Scan for the cell matching the given text and deliver its (X, Y) coordinate at center. 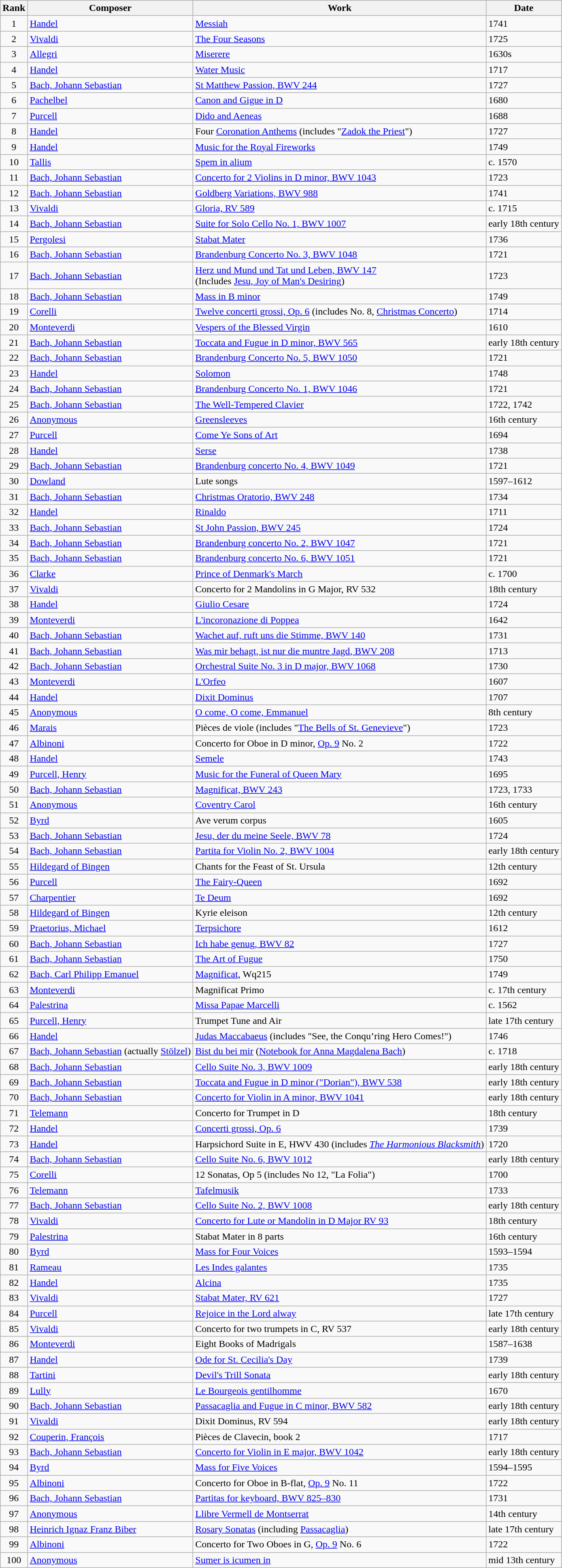
Ich habe genug, BWV 82 (340, 944)
Tartini (110, 1375)
18 (14, 296)
Partitas for keyboard, BWV 825–830 (340, 1498)
Toccata and Fugue in D minor ("Dorian"), BWV 538 (340, 1082)
O come, O come, Emmanuel (340, 713)
Four Coronation Anthems (includes "Zadok the Priest") (340, 131)
48 (14, 759)
Pièces de viole (includes "The Bells of St. Genevieve") (340, 728)
Brandenburg concerto No. 4, BWV 1049 (340, 466)
Sumer is icumen in (340, 1560)
72 (14, 1128)
14th century (524, 1514)
Was mir behagt, ist nur die muntre Jagd, BWV 208 (340, 651)
41 (14, 651)
Gloria, RV 589 (340, 208)
44 (14, 697)
71 (14, 1113)
Magnificat, Wq215 (340, 974)
53 (14, 836)
Concerto for Trumpet in D (340, 1113)
91 (14, 1421)
Marais (110, 728)
81 (14, 1267)
1746 (524, 1036)
47 (14, 743)
Wachet auf, ruft uns die Stimme, BWV 140 (340, 635)
66 (14, 1036)
Rosary Sonatas (including Passacaglia) (340, 1529)
Rinaldo (340, 512)
Coventry Carol (340, 805)
15 (14, 239)
27 (14, 435)
77 (14, 1206)
Brandenburg Concerto No. 3, BWV 1048 (340, 255)
22 (14, 358)
Allegri (110, 54)
c. 1562 (524, 1005)
31 (14, 497)
1694 (524, 435)
2 (14, 39)
1610 (524, 327)
Concerto for Two Oboes in G, Op. 9 No. 6 (340, 1545)
1642 (524, 620)
1743 (524, 759)
1750 (524, 959)
1 (14, 23)
10 (14, 162)
1748 (524, 373)
87 (14, 1360)
1587–1638 (524, 1344)
9 (14, 147)
Canon and Gigue in D (340, 100)
84 (14, 1313)
Charpentier (110, 897)
6 (14, 100)
14 (14, 224)
Lute songs (340, 481)
20 (14, 327)
1725 (524, 39)
85 (14, 1329)
1593–1594 (524, 1252)
45 (14, 713)
Mass for Five Voices (340, 1468)
Praetorius, Michael (110, 928)
Water Music (340, 70)
Le Bourgeois gentilhomme (340, 1390)
Ode for St. Cecilia's Day (340, 1360)
c. 1700 (524, 574)
1734 (524, 497)
Vespers of the Blessed Virgin (340, 327)
3 (14, 54)
Work (340, 8)
Partita for Violin No. 2, BWV 1004 (340, 851)
Rejoice in the Lord alway (340, 1313)
Te Deum (340, 897)
Concerto for Violin in A minor, BWV 1041 (340, 1098)
83 (14, 1298)
61 (14, 959)
33 (14, 528)
Dido and Aeneas (340, 116)
62 (14, 974)
Trumpet Tune and Air (340, 1021)
Orchestral Suite No. 3 in D major, BWV 1068 (340, 666)
1700 (524, 1174)
The Well-Tempered Clavier (340, 404)
64 (14, 1005)
Concerto for 2 Mandolins in G Major, RV 532 (340, 589)
Les Indes galantes (340, 1267)
Concerto for two trumpets in C, RV 537 (340, 1329)
Prince of Denmark's March (340, 574)
Brandenburg Concerto No. 1, BWV 1046 (340, 389)
68 (14, 1067)
Miserere (340, 54)
The Fairy-Queen (340, 882)
1597–1612 (524, 481)
Come Ye Sons of Art (340, 435)
100 (14, 1560)
Composer (110, 8)
Concerto for Oboe in D minor, Op. 9 No. 2 (340, 743)
34 (14, 543)
Eight Books of Madrigals (340, 1344)
c. 17th century (524, 990)
The Four Seasons (340, 39)
mid 13th century (524, 1560)
28 (14, 451)
Lully (110, 1390)
1607 (524, 681)
Magnificat Primo (340, 990)
Cello Suite No. 6, BWV 1012 (340, 1159)
Brandenburg concerto No. 6, BWV 1051 (340, 558)
St Matthew Passion, BWV 244 (340, 85)
Concerto for 2 Violins in D minor, BWV 1043 (340, 177)
Alcina (340, 1283)
99 (14, 1545)
Pergolesi (110, 239)
56 (14, 882)
4 (14, 70)
Stabat Mater (340, 239)
Dowland (110, 481)
13 (14, 208)
Devil's Trill Sonata (340, 1375)
25 (14, 404)
Chants for the Feast of St. Ursula (340, 866)
54 (14, 851)
Bach, Carl Philipp Emanuel (110, 974)
Semele (340, 759)
Cello Suite No. 3, BWV 1009 (340, 1067)
52 (14, 820)
L'incoronazione di Poppea (340, 620)
Suite for Solo Cello No. 1, BWV 1007 (340, 224)
30 (14, 481)
37 (14, 589)
c. 1570 (524, 162)
St John Passion, BWV 245 (340, 528)
29 (14, 466)
80 (14, 1252)
1695 (524, 774)
Missa Papae Marcelli (340, 1005)
Clarke (110, 574)
Couperin, François (110, 1437)
94 (14, 1468)
Harpsichord Suite in E, HWV 430 (includes The Harmonious Blacksmith) (340, 1144)
35 (14, 558)
Passacaglia and Fugue in C minor, BWV 582 (340, 1406)
1680 (524, 100)
1722, 1742 (524, 404)
86 (14, 1344)
Heinrich Ignaz Franz Biber (110, 1529)
16 (14, 255)
Ave verum corpus (340, 820)
Giulio Cesare (340, 604)
8th century (524, 713)
90 (14, 1406)
50 (14, 789)
1713 (524, 651)
Judas Maccabaeus (includes "See, the Conqu’ring Hero Comes!") (340, 1036)
8 (14, 131)
Mass for Four Voices (340, 1252)
Serse (340, 451)
69 (14, 1082)
97 (14, 1514)
Bist du bei mir (Notebook for Anna Magdalena Bach) (340, 1051)
Concerto for Oboe in B-flat, Op. 9 No. 11 (340, 1483)
24 (14, 389)
Toccata and Fugue in D minor, BWV 565 (340, 343)
49 (14, 774)
40 (14, 635)
5 (14, 85)
55 (14, 866)
Mass in B minor (340, 296)
23 (14, 373)
78 (14, 1221)
21 (14, 343)
39 (14, 620)
1733 (524, 1190)
89 (14, 1390)
88 (14, 1375)
c. 1718 (524, 1051)
Solomon (340, 373)
19 (14, 312)
51 (14, 805)
Greensleeves (340, 419)
11 (14, 177)
1730 (524, 666)
67 (14, 1051)
1594–1595 (524, 1468)
Date (524, 8)
38 (14, 604)
Twelve concerti grossi, Op. 6 (includes No. 8, Christmas Concerto) (340, 312)
Jesu, der du meine Seele, BWV 78 (340, 836)
Music for the Funeral of Queen Mary (340, 774)
98 (14, 1529)
Messiah (340, 23)
1605 (524, 820)
75 (14, 1174)
Tafelmusik (340, 1190)
26 (14, 419)
The Art of Fugue (340, 959)
Llibre Vermell de Montserrat (340, 1514)
Kyrie eleison (340, 913)
73 (14, 1144)
c. 1715 (524, 208)
95 (14, 1483)
Magnificat, BWV 243 (340, 789)
1738 (524, 451)
1630s (524, 54)
7 (14, 116)
1707 (524, 697)
96 (14, 1498)
76 (14, 1190)
Dixit Dominus (340, 697)
42 (14, 666)
57 (14, 897)
Music for the Royal Fireworks (340, 147)
43 (14, 681)
Dixit Dominus, RV 594 (340, 1421)
Tallis (110, 162)
92 (14, 1437)
12 (14, 193)
58 (14, 913)
Stabat Mater, RV 621 (340, 1298)
Rameau (110, 1267)
L'Orfeo (340, 681)
70 (14, 1098)
Brandenburg Concerto No. 5, BWV 1050 (340, 358)
1612 (524, 928)
32 (14, 512)
Concerto for Violin in E major, BWV 1042 (340, 1452)
1736 (524, 239)
Christmas Oratorio, BWV 248 (340, 497)
1714 (524, 312)
59 (14, 928)
Stabat Mater in 8 parts (340, 1236)
65 (14, 1021)
Spem in alium (340, 162)
82 (14, 1283)
63 (14, 990)
Pachelbel (110, 100)
1711 (524, 512)
46 (14, 728)
Terpsichore (340, 928)
Pièces de Clavecin, book 2 (340, 1437)
93 (14, 1452)
79 (14, 1236)
1670 (524, 1390)
12 Sonatas, Op 5 (includes No 12, "La Folia") (340, 1174)
Cello Suite No. 2, BWV 1008 (340, 1206)
Herz und Mund und Tat und Leben, BWV 147(Includes Jesu, Joy of Man's Desiring) (340, 275)
Concerti grossi, Op. 6 (340, 1128)
Brandenburg concerto No. 2, BWV 1047 (340, 543)
Concerto for Lute or Mandolin in D Major RV 93 (340, 1221)
74 (14, 1159)
Bach, Johann Sebastian (actually Stölzel) (110, 1051)
1723, 1733 (524, 789)
Goldberg Variations, BWV 988 (340, 193)
1688 (524, 116)
17 (14, 275)
60 (14, 944)
36 (14, 574)
Rank (14, 8)
1720 (524, 1144)
